Return the (X, Y) coordinate for the center point of the cell that contains the specified text.  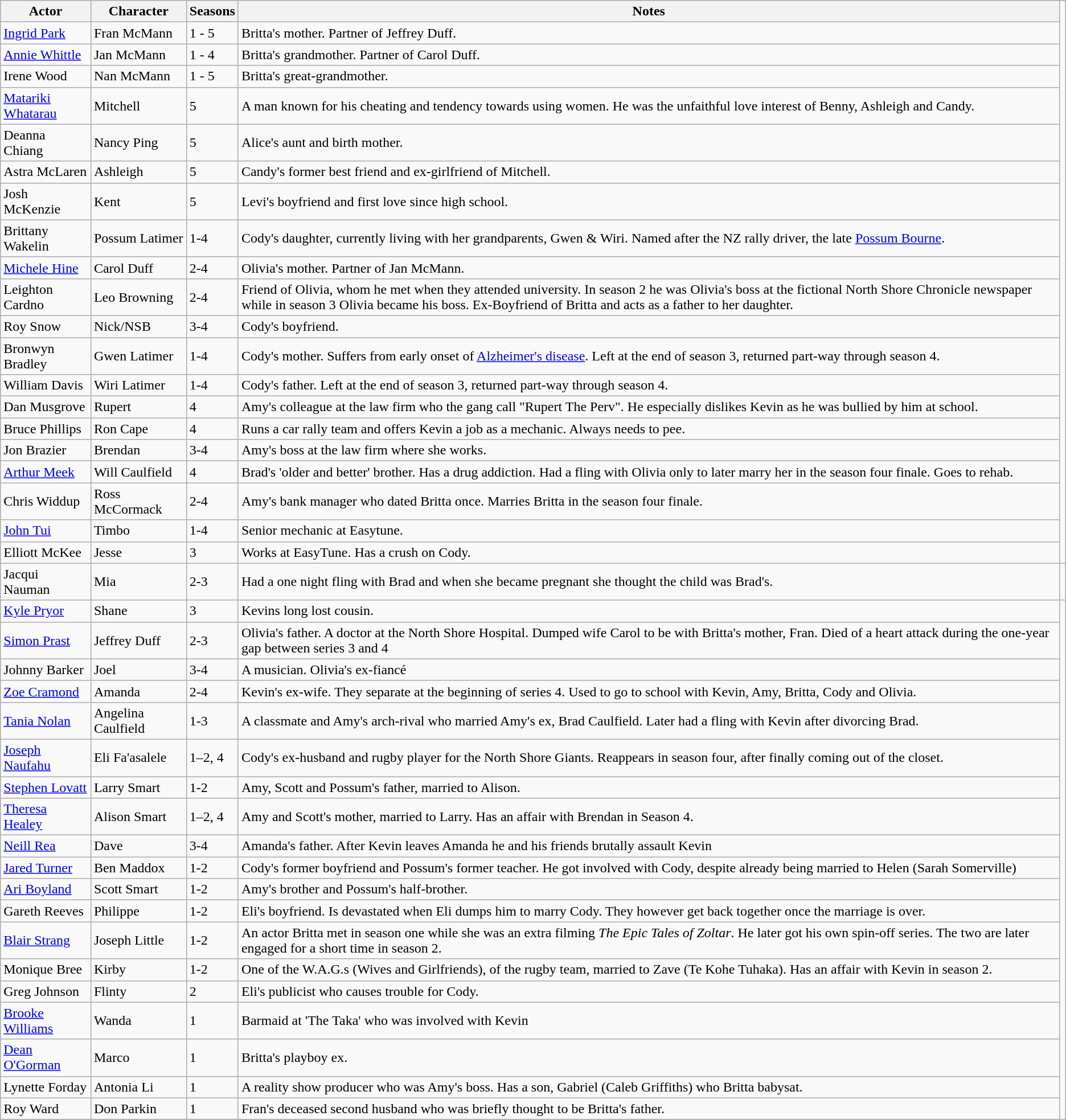
Works at EasyTune. Has a crush on Cody. (649, 552)
Timbo (138, 531)
Elliott McKee (46, 552)
Johnny Barker (46, 670)
Jacqui Nauman (46, 582)
Actor (46, 11)
Ben Maddox (138, 868)
Joseph Naufahu (46, 757)
Alice's aunt and birth mother. (649, 142)
Fran's deceased second husband who was briefly thought to be Britta's father. (649, 1109)
Nick/NSB (138, 326)
Mitchell (138, 106)
Senior mechanic at Easytune. (649, 531)
Jared Turner (46, 868)
Bruce Phillips (46, 429)
A musician. Olivia's ex-fiancé (649, 670)
1 - 4 (212, 55)
Arthur Meek (46, 472)
William Davis (46, 385)
Cody's father. Left at the end of season 3, returned part-way through season 4. (649, 385)
Simon Prast (46, 640)
Nancy Ping (138, 142)
Jeffrey Duff (138, 640)
Eli's publicist who causes trouble for Cody. (649, 991)
Fran McMann (138, 33)
Carol Duff (138, 268)
Ari Boyland (46, 889)
2 (212, 991)
Tania Nolan (46, 721)
Philippe (138, 911)
Chris Widdup (46, 501)
Kevins long lost cousin. (649, 611)
Deanna Chiang (46, 142)
Runs a car rally team and offers Kevin a job as a mechanic. Always needs to pee. (649, 429)
Jan McMann (138, 55)
Astra McLaren (46, 172)
Cody's former boyfriend and Possum's former teacher. He got involved with Cody, despite already being married to Helen (Sarah Somerville) (649, 868)
Kyle Pryor (46, 611)
John Tui (46, 531)
Amy's bank manager who dated Britta once. Marries Britta in the season four finale. (649, 501)
Alison Smart (138, 817)
Had a one night fling with Brad and when she became pregnant she thought the child was Brad's. (649, 582)
Eli Fa'asalele (138, 757)
Britta's playboy ex. (649, 1058)
Blair Strang (46, 941)
Amy's brother and Possum's half-brother. (649, 889)
A man known for his cheating and tendency towards using women. He was the unfaithful love interest of Benny, Ashleigh and Candy. (649, 106)
Olivia's mother. Partner of Jan McMann. (649, 268)
Will Caulfield (138, 472)
Amy's boss at the law firm where she works. (649, 450)
Greg Johnson (46, 991)
Jon Brazier (46, 450)
Barmaid at 'The Taka' who was involved with Kevin (649, 1020)
Amy and Scott's mother, married to Larry. Has an affair with Brendan in Season 4. (649, 817)
Levi's boyfriend and first love since high school. (649, 202)
Leighton Cardno (46, 297)
Brittany Wakelin (46, 238)
Kirby (138, 970)
Notes (649, 11)
Cody's boyfriend. (649, 326)
One of the W.A.G.s (Wives and Girlfriends), of the rugby team, married to Zave (Te Kohe Tuhaka). Has an affair with Kevin in season 2. (649, 970)
Michele Hine (46, 268)
Theresa Healey (46, 817)
Wiri Latimer (138, 385)
Shane (138, 611)
Amy's colleague at the law firm who the gang call "Rupert The Perv". He especially dislikes Kevin as he was bullied by him at school. (649, 407)
Amanda (138, 691)
Mia (138, 582)
Stephen Lovatt (46, 787)
Gwen Latimer (138, 355)
Josh McKenzie (46, 202)
Larry Smart (138, 787)
A classmate and Amy's arch-rival who married Amy's ex, Brad Caulfield. Later had a fling with Kevin after divorcing Brad. (649, 721)
Kevin's ex-wife. They separate at the beginning of series 4. Used to go to school with Kevin, Amy, Britta, Cody and Olivia. (649, 691)
Possum Latimer (138, 238)
Britta's great-grandmother. (649, 76)
Brooke Williams (46, 1020)
Antonia Li (138, 1087)
Brendan (138, 450)
Lynette Forday (46, 1087)
Seasons (212, 11)
Flinty (138, 991)
Gareth Reeves (46, 911)
Candy's former best friend and ex-girlfriend of Mitchell. (649, 172)
Britta's mother. Partner of Jeffrey Duff. (649, 33)
A reality show producer who was Amy's boss. Has a son, Gabriel (Caleb Griffiths) who Britta babysat. (649, 1087)
Neill Rea (46, 846)
Amy, Scott and Possum's father, married to Alison. (649, 787)
Monique Bree (46, 970)
Ingrid Park (46, 33)
Dean O'Gorman (46, 1058)
Angelina Caulfield (138, 721)
Don Parkin (138, 1109)
Ross McCormack (138, 501)
Annie Whittle (46, 55)
Rupert (138, 407)
Kent (138, 202)
1-3 (212, 721)
Ashleigh (138, 172)
Ron Cape (138, 429)
Britta's grandmother. Partner of Carol Duff. (649, 55)
Brad's 'older and better' brother. Has a drug addiction. Had a fling with Olivia only to later marry her in the season four finale. Goes to rehab. (649, 472)
Leo Browning (138, 297)
Character (138, 11)
Zoe Cramond (46, 691)
Wanda (138, 1020)
Eli's boyfriend. Is devastated when Eli dumps him to marry Cody. They however get back together once the marriage is over. (649, 911)
Joel (138, 670)
Bronwyn Bradley (46, 355)
Roy Snow (46, 326)
Nan McMann (138, 76)
Jesse (138, 552)
Roy Ward (46, 1109)
Cody's daughter, currently living with her grandparents, Gwen & Wiri. Named after the NZ rally driver, the late Possum Bourne. (649, 238)
Cody's mother. Suffers from early onset of Alzheimer's disease. Left at the end of season 3, returned part-way through season 4. (649, 355)
Marco (138, 1058)
Dan Musgrove (46, 407)
Dave (138, 846)
Matariki Whatarau (46, 106)
Amanda's father. After Kevin leaves Amanda he and his friends brutally assault Kevin (649, 846)
Irene Wood (46, 76)
Cody's ex-husband and rugby player for the North Shore Giants. Reappears in season four, after finally coming out of the closet. (649, 757)
Joseph Little (138, 941)
Scott Smart (138, 889)
